Scan for the cell matching the given text and deliver its [X, Y] coordinate at center. 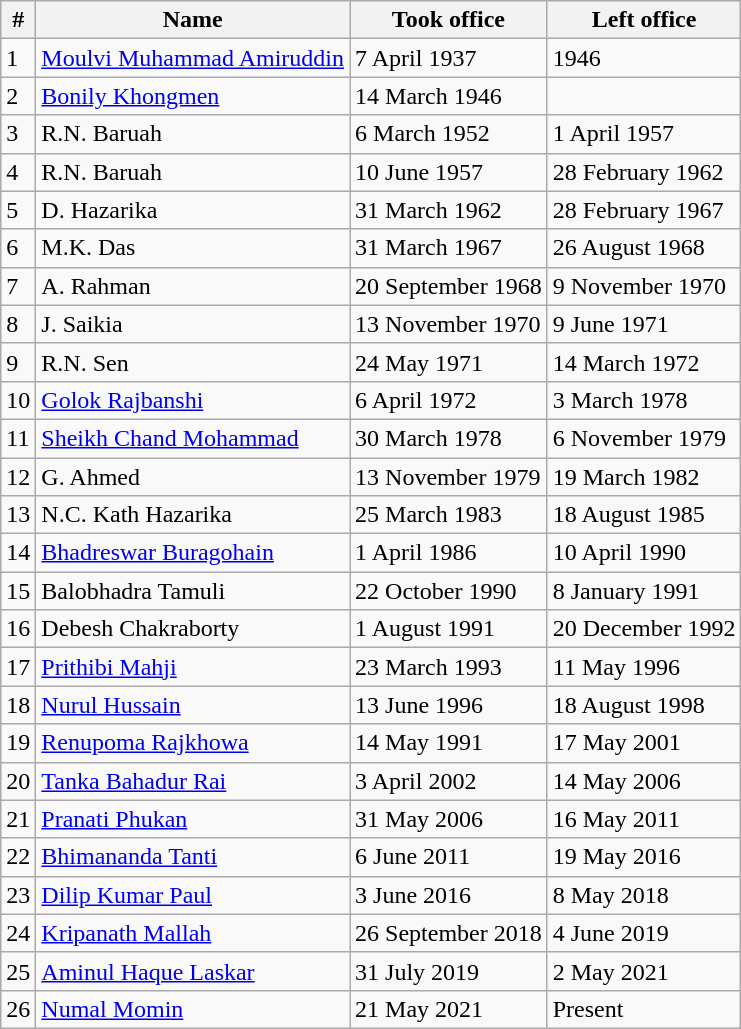
Moulvi Muhammad Amiruddin [193, 58]
Dilip Kumar Paul [193, 895]
3 [18, 134]
15 [18, 591]
1 April 1986 [449, 553]
14 March 1972 [644, 362]
N.C. Kath Hazarika [193, 515]
11 May 1996 [644, 667]
Golok Rajbanshi [193, 400]
13 November 1970 [449, 324]
13 November 1979 [449, 477]
20 December 1992 [644, 629]
4 June 2019 [644, 933]
30 March 1978 [449, 438]
28 February 1962 [644, 172]
9 November 1970 [644, 286]
14 May 2006 [644, 781]
A. Rahman [193, 286]
31 May 2006 [449, 819]
14 March 1946 [449, 96]
Sheikh Chand Mohammad [193, 438]
18 August 1985 [644, 515]
25 [18, 971]
6 June 2011 [449, 857]
Kripanath Mallah [193, 933]
13 June 1996 [449, 705]
7 April 1937 [449, 58]
19 March 1982 [644, 477]
10 [18, 400]
Bhadreswar Buragohain [193, 553]
J. Saikia [193, 324]
28 February 1967 [644, 210]
26 [18, 1009]
14 May 1991 [449, 743]
Name [193, 20]
1 August 1991 [449, 629]
23 [18, 895]
7 [18, 286]
12 [18, 477]
G. Ahmed [193, 477]
Balobhadra Tamuli [193, 591]
2 May 2021 [644, 971]
3 March 1978 [644, 400]
Prithibi Mahji [193, 667]
22 October 1990 [449, 591]
23 March 1993 [449, 667]
19 [18, 743]
8 [18, 324]
3 April 2002 [449, 781]
M.K. Das [193, 248]
6 [18, 248]
6 April 1972 [449, 400]
31 March 1962 [449, 210]
1 [18, 58]
Present [644, 1009]
18 [18, 705]
19 May 2016 [644, 857]
4 [18, 172]
3 June 2016 [449, 895]
1 April 1957 [644, 134]
Nurul Hussain [193, 705]
14 [18, 553]
2 [18, 96]
16 [18, 629]
Bhimananda Tanti [193, 857]
8 January 1991 [644, 591]
21 May 2021 [449, 1009]
25 March 1983 [449, 515]
16 May 2011 [644, 819]
20 [18, 781]
5 [18, 210]
31 March 1967 [449, 248]
17 [18, 667]
21 [18, 819]
# [18, 20]
26 August 1968 [644, 248]
Renupoma Rajkhowa [193, 743]
22 [18, 857]
24 [18, 933]
10 June 1957 [449, 172]
26 September 2018 [449, 933]
1946 [644, 58]
6 November 1979 [644, 438]
6 March 1952 [449, 134]
Aminul Haque Laskar [193, 971]
9 June 1971 [644, 324]
Pranati Phukan [193, 819]
Tanka Bahadur Rai [193, 781]
D. Hazarika [193, 210]
24 May 1971 [449, 362]
Took office [449, 20]
R.N. Sen [193, 362]
Numal Momin [193, 1009]
31 July 2019 [449, 971]
20 September 1968 [449, 286]
11 [18, 438]
10 April 1990 [644, 553]
18 August 1998 [644, 705]
8 May 2018 [644, 895]
Bonily Khongmen [193, 96]
Left office [644, 20]
17 May 2001 [644, 743]
9 [18, 362]
13 [18, 515]
Debesh Chakraborty [193, 629]
